Provide the (X, Y) coordinate of the cell's center where the given text is located.  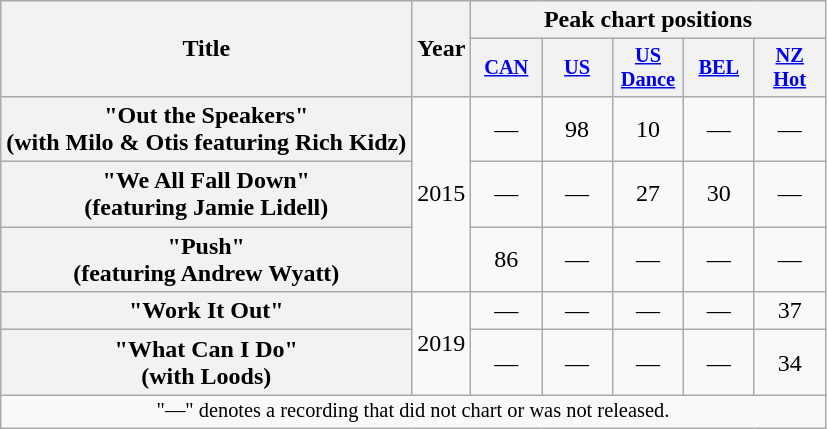
US (578, 68)
"Work It Out" (206, 311)
30 (718, 194)
Year (442, 49)
2015 (442, 194)
USDance (648, 68)
"What Can I Do"(with Loods) (206, 362)
98 (578, 128)
NZHot (790, 68)
34 (790, 362)
BEL (718, 68)
Title (206, 49)
Peak chart positions (648, 20)
"Out the Speakers"(with Milo & Otis featuring Rich Kidz) (206, 128)
"—" denotes a recording that did not chart or was not released. (413, 412)
27 (648, 194)
CAN (506, 68)
86 (506, 260)
"We All Fall Down"(featuring Jamie Lidell) (206, 194)
10 (648, 128)
"Push"(featuring Andrew Wyatt) (206, 260)
2019 (442, 344)
37 (790, 311)
